Scan for the cell matching the given text and deliver its (X, Y) coordinate at center. 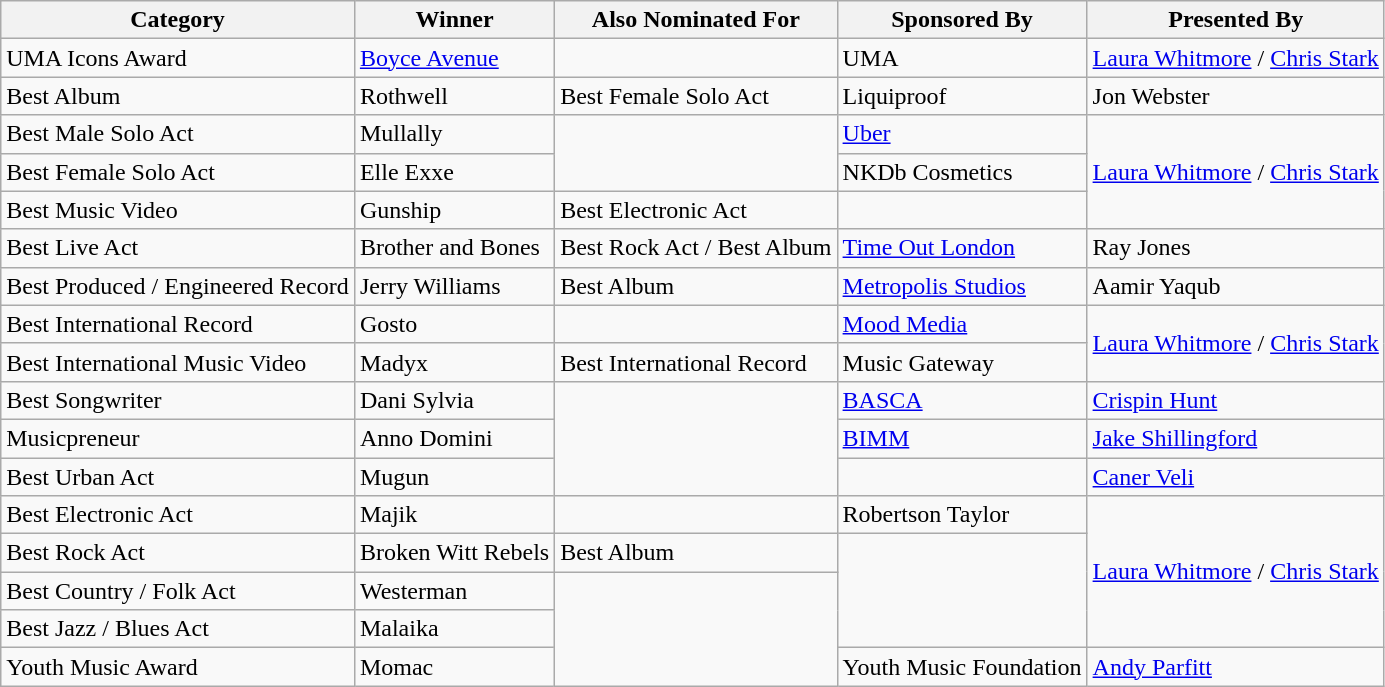
Best Rock Act / Best Album (696, 248)
Youth Music Award (178, 667)
Elle Exxe (454, 172)
Aamir Yaqub (1236, 286)
Jerry Williams (454, 286)
Sponsored By (962, 20)
Brother and Bones (454, 248)
Winner (454, 20)
Metropolis Studios (962, 286)
Best Songwriter (178, 400)
Time Out London (962, 248)
Presented By (1236, 20)
Best Rock Act (178, 553)
Musicpreneur (178, 438)
Ray Jones (1236, 248)
Broken Witt Rebels (454, 553)
Mullally (454, 134)
Mood Media (962, 324)
Best Male Solo Act (178, 134)
Rothwell (454, 96)
Best Country / Folk Act (178, 591)
Caner Veli (1236, 477)
Music Gateway (962, 362)
Best Live Act (178, 248)
Jon Webster (1236, 96)
Dani Sylvia (454, 400)
Momac (454, 667)
Andy Parfitt (1236, 667)
Best Produced / Engineered Record (178, 286)
Liquiproof (962, 96)
Majik (454, 515)
Gunship (454, 210)
Best Urban Act (178, 477)
UMA Icons Award (178, 58)
Youth Music Foundation (962, 667)
Malaika (454, 629)
NKDb Cosmetics (962, 172)
BASCA (962, 400)
UMA (962, 58)
Best International Music Video (178, 362)
Boyce Avenue (454, 58)
Crispin Hunt (1236, 400)
Category (178, 20)
Anno Domini (454, 438)
Mugun (454, 477)
Robertson Taylor (962, 515)
Jake Shillingford (1236, 438)
Uber (962, 134)
Westerman (454, 591)
BIMM (962, 438)
Best Music Video (178, 210)
Also Nominated For (696, 20)
Gosto (454, 324)
Best Jazz / Blues Act (178, 629)
Madyx (454, 362)
